Locate the cell with the specified text and output its [x, y] center coordinate. 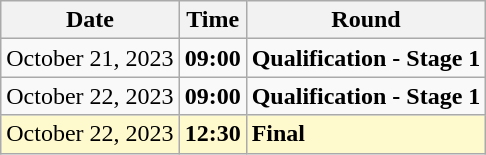
October 21, 2023 [90, 58]
Time [212, 20]
Date [90, 20]
Round [366, 20]
Final [366, 134]
12:30 [212, 134]
